Locate the cell with the specified text and output its [X, Y] center coordinate. 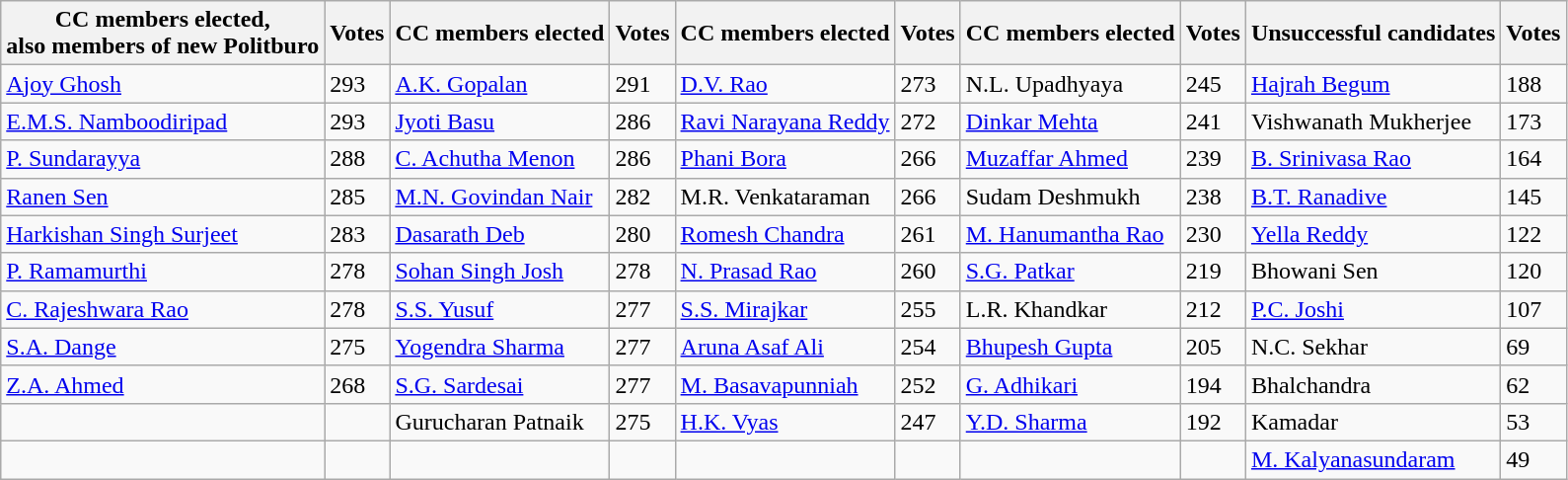
247 [928, 422]
Ravi Narayana Reddy [785, 121]
173 [1533, 121]
S.S. Mirajkar [785, 309]
E.M.S. Namboodiripad [163, 121]
255 [928, 309]
107 [1533, 309]
Aruna Asaf Ali [785, 347]
B.T. Ranadive [1373, 197]
Dinkar Mehta [1070, 121]
272 [928, 121]
S.S. Yusuf [499, 309]
Ajoy Ghosh [163, 84]
Hajrah Begum [1373, 84]
282 [642, 197]
288 [357, 159]
245 [1213, 84]
Sudam Deshmukh [1070, 197]
CC members elected,also members of new Politburo [163, 34]
N. Prasad Rao [785, 272]
194 [1213, 384]
M. Kalyanasundaram [1373, 459]
M.R. Venkataraman [785, 197]
A.K. Gopalan [499, 84]
C. Rajeshwara Rao [163, 309]
261 [928, 234]
S.A. Dange [163, 347]
B. Srinivasa Rao [1373, 159]
239 [1213, 159]
S.G. Sardesai [499, 384]
230 [1213, 234]
P.C. Joshi [1373, 309]
Romesh Chandra [785, 234]
L.R. Khandkar [1070, 309]
Yogendra Sharma [499, 347]
Yella Reddy [1373, 234]
Kamadar [1373, 422]
Unsuccessful candidates [1373, 34]
Vishwanath Mukherjee [1373, 121]
219 [1213, 272]
Jyoti Basu [499, 121]
Bhalchandra [1373, 384]
192 [1213, 422]
145 [1533, 197]
254 [928, 347]
Gurucharan Patnaik [499, 422]
283 [357, 234]
C. Achutha Menon [499, 159]
Dasarath Deb [499, 234]
M. Basavapunniah [785, 384]
Y.D. Sharma [1070, 422]
Bhupesh Gupta [1070, 347]
62 [1533, 384]
M.N. Govindan Nair [499, 197]
53 [1533, 422]
P. Sundarayya [163, 159]
69 [1533, 347]
Ranen Sen [163, 197]
268 [357, 384]
164 [1533, 159]
285 [357, 197]
Muzaffar Ahmed [1070, 159]
Bhowani Sen [1373, 272]
M. Hanumantha Rao [1070, 234]
212 [1213, 309]
Harkishan Singh Surjeet [163, 234]
D.V. Rao [785, 84]
238 [1213, 197]
G. Adhikari [1070, 384]
S.G. Patkar [1070, 272]
122 [1533, 234]
120 [1533, 272]
273 [928, 84]
Phani Bora [785, 159]
Sohan Singh Josh [499, 272]
188 [1533, 84]
280 [642, 234]
205 [1213, 347]
49 [1533, 459]
291 [642, 84]
241 [1213, 121]
N.C. Sekhar [1373, 347]
Z.A. Ahmed [163, 384]
N.L. Upadhyaya [1070, 84]
P. Ramamurthi [163, 272]
H.K. Vyas [785, 422]
252 [928, 384]
260 [928, 272]
